Output the [x, y] coordinate of the center of the cell containing the given text.  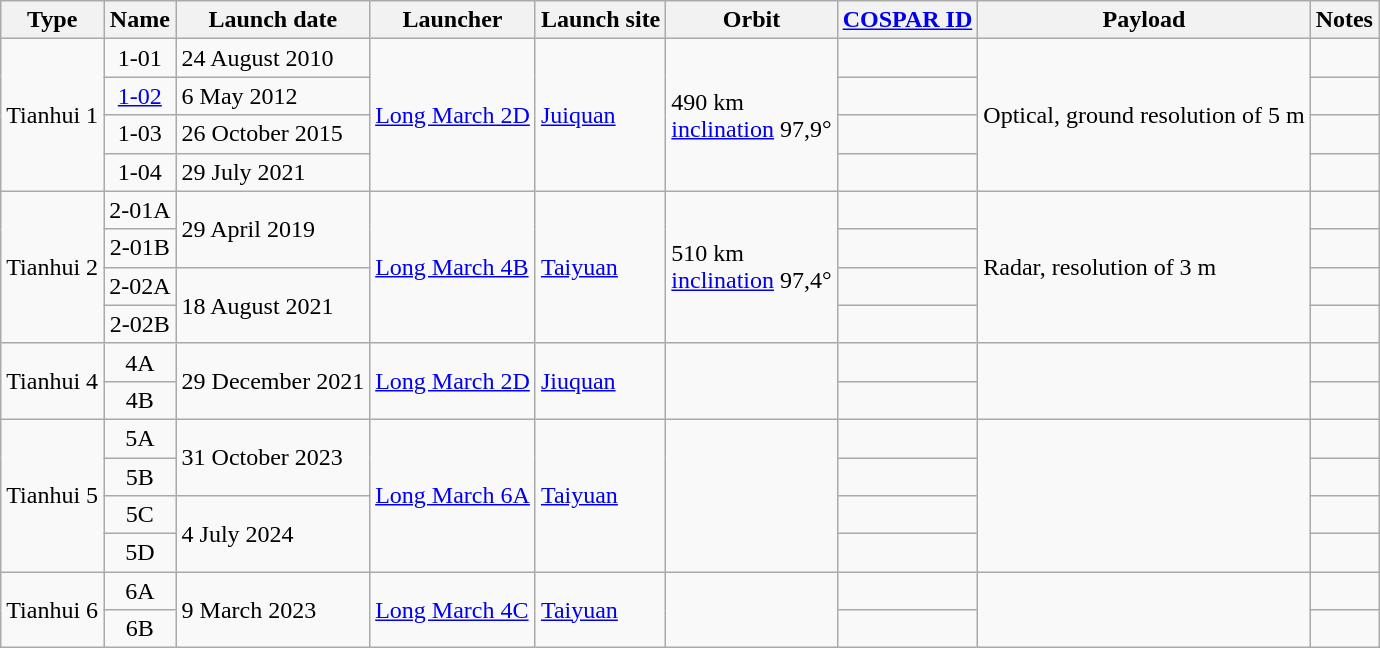
29 April 2019 [273, 229]
4 July 2024 [273, 534]
1-04 [140, 172]
31 October 2023 [273, 457]
1-01 [140, 58]
1-03 [140, 134]
Tianhui 6 [52, 610]
Radar, resolution of 3 m [1144, 267]
6A [140, 591]
Name [140, 20]
2-01A [140, 210]
490 km inclination 97,9° [752, 115]
Launch site [600, 20]
Notes [1344, 20]
Launcher [453, 20]
4A [140, 362]
Tianhui 5 [52, 495]
5D [140, 553]
4B [140, 400]
1-02 [140, 96]
510 km inclination 97,4° [752, 267]
COSPAR ID [908, 20]
26 October 2015 [273, 134]
Juiquan [600, 115]
5C [140, 515]
9 March 2023 [273, 610]
2-01B [140, 248]
Optical, ground resolution of 5 m [1144, 115]
6 May 2012 [273, 96]
24 August 2010 [273, 58]
5A [140, 438]
Long March 6A [453, 495]
Type [52, 20]
Jiuquan [600, 381]
Long March 4C [453, 610]
Tianhui 2 [52, 267]
18 August 2021 [273, 305]
Tianhui 4 [52, 381]
Tianhui 1 [52, 115]
2-02B [140, 324]
6B [140, 629]
Orbit [752, 20]
29 July 2021 [273, 172]
2-02A [140, 286]
29 December 2021 [273, 381]
5B [140, 477]
Launch date [273, 20]
Long March 4B [453, 267]
Payload [1144, 20]
